Locate the cell with the specified text and output its (x, y) center coordinate. 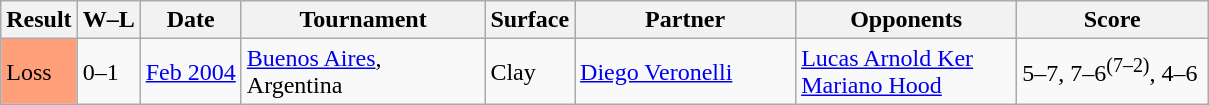
0–1 (108, 72)
Loss (39, 72)
Surface (530, 20)
Buenos Aires, Argentina (363, 72)
Score (1112, 20)
5–7, 7–6(7–2), 4–6 (1112, 72)
Lucas Arnold Ker Mariano Hood (906, 72)
W–L (108, 20)
Feb 2004 (190, 72)
Clay (530, 72)
Tournament (363, 20)
Diego Veronelli (686, 72)
Opponents (906, 20)
Date (190, 20)
Partner (686, 20)
Result (39, 20)
